Identify which cell holds the provided text, then report its (x, y) central coordinate. 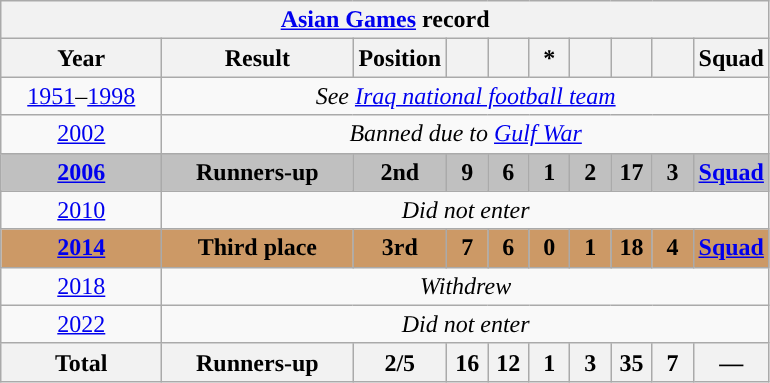
* (550, 58)
35 (632, 362)
Position (400, 58)
Withdrew (466, 286)
16 (468, 362)
Year (82, 58)
Third place (258, 248)
Result (258, 58)
4 (672, 248)
2/5 (400, 362)
2nd (400, 172)
2018 (82, 286)
2006 (82, 172)
18 (632, 248)
17 (632, 172)
Banned due to Gulf War (466, 134)
0 (550, 248)
2002 (82, 134)
12 (508, 362)
Asian Games record (386, 20)
See Iraq national football team (466, 96)
Total (82, 362)
3rd (400, 248)
2022 (82, 324)
2014 (82, 248)
2 (590, 172)
2010 (82, 210)
1951–1998 (82, 96)
— (731, 362)
9 (468, 172)
